Scan for the cell matching the given text and deliver its [x, y] coordinate at center. 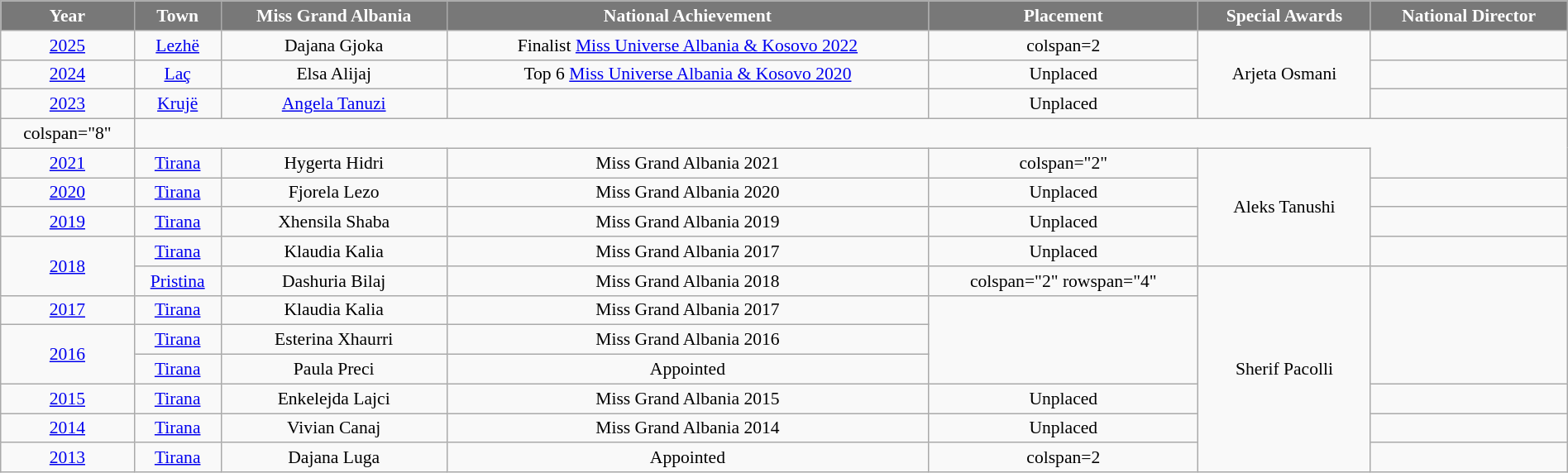
Top 6 Miss Universe Albania & Kosovo 2020 [688, 74]
Esterina Xhaurri [334, 340]
2019 [68, 222]
colspan="2" rowspan="4" [1064, 281]
Hygerta Hidri [334, 163]
Krujë [177, 104]
Aleks Tanushi [1284, 207]
Xhensila Shaba [334, 222]
Miss Grand Albania 2019 [688, 222]
Dajana Gjoka [334, 45]
2014 [68, 428]
2023 [68, 104]
National Achievement [688, 16]
2021 [68, 163]
Miss Grand Albania 2018 [688, 281]
Special Awards [1284, 16]
2024 [68, 74]
Angela Tanuzi [334, 104]
Sherif Pacolli [1284, 369]
2018 [68, 266]
Miss Grand Albania 2020 [688, 193]
2016 [68, 354]
2025 [68, 45]
Miss Grand Albania 2014 [688, 428]
Dashuria Bilaj [334, 281]
National Director [1469, 16]
Year [68, 16]
colspan="2" [1064, 163]
Town [177, 16]
Lezhë [177, 45]
Miss Grand Albania [334, 16]
Vivian Canaj [334, 428]
Pristina [177, 281]
Miss Grand Albania 2015 [688, 399]
Elsa Alijaj [334, 74]
Paula Preci [334, 370]
Arjeta Osmani [1284, 74]
Miss Grand Albania 2021 [688, 163]
Placement [1064, 16]
Laç [177, 74]
Finalist Miss Universe Albania & Kosovo 2022 [688, 45]
colspan="8" [68, 134]
Enkelejda Lajci [334, 399]
2020 [68, 193]
2013 [68, 458]
Fjorela Lezo [334, 193]
2017 [68, 310]
2015 [68, 399]
Dajana Luga [334, 458]
Miss Grand Albania 2016 [688, 340]
